Find where the given text appears and provide that cell's center as [X, Y] coordinate. 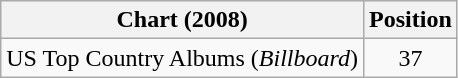
37 [411, 58]
Chart (2008) [182, 20]
US Top Country Albums (Billboard) [182, 58]
Position [411, 20]
